Determine the (X, Y) coordinate at the center of the cell enclosing the given text.  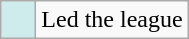
Led the league (112, 20)
